Return the (x, y) coordinate for the center point of the cell that contains the specified text.  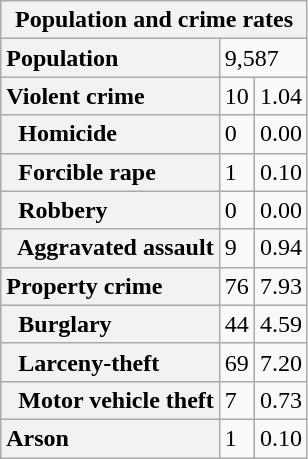
4.59 (280, 324)
44 (236, 324)
Motor vehicle theft (110, 400)
69 (236, 362)
Larceny-theft (110, 362)
0.73 (280, 400)
Population (110, 58)
Population and crime rates (154, 20)
Forcible rape (110, 172)
0.94 (280, 248)
9 (236, 248)
Violent crime (110, 96)
7 (236, 400)
Arson (110, 438)
Property crime (110, 286)
Burglary (110, 324)
10 (236, 96)
Aggravated assault (110, 248)
76 (236, 286)
9,587 (263, 58)
Robbery (110, 210)
1.04 (280, 96)
7.20 (280, 362)
7.93 (280, 286)
Homicide (110, 134)
